Output the (X, Y) coordinate of the center of the cell containing the given text.  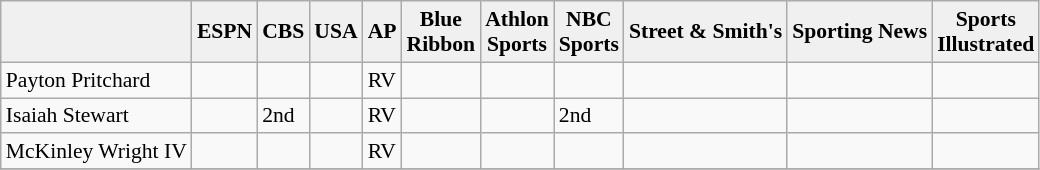
SportsIllustrated (986, 32)
Sporting News (860, 32)
Isaiah Stewart (96, 116)
USA (336, 32)
NBCSports (589, 32)
Payton Pritchard (96, 80)
McKinley Wright IV (96, 152)
AP (382, 32)
ESPN (224, 32)
AthlonSports (517, 32)
CBS (283, 32)
BlueRibbon (442, 32)
Street & Smith's (706, 32)
